Locate the cell with the specified text and output its [x, y] center coordinate. 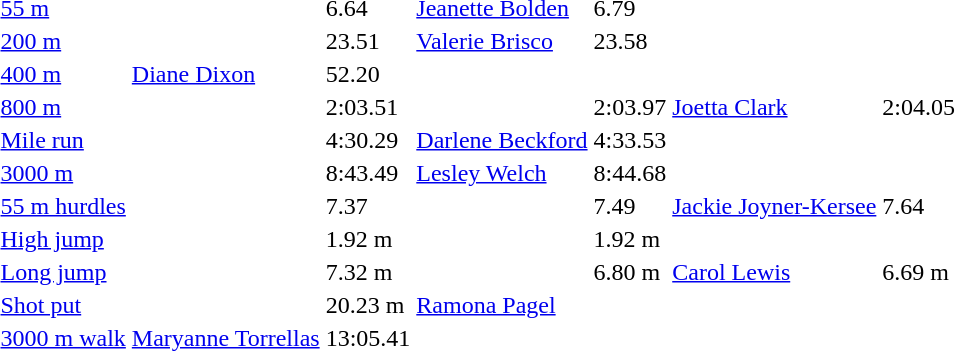
20.23 m [368, 305]
Carol Lewis [774, 272]
8:43.49 [368, 173]
7.32 m [368, 272]
Jackie Joyner-Kersee [774, 206]
6.80 m [630, 272]
Valerie Brisco [502, 41]
7.49 [630, 206]
Joetta Clark [774, 107]
Diane Dixon [226, 74]
52.20 [368, 74]
8:44.68 [630, 173]
Lesley Welch [502, 173]
23.58 [630, 41]
Darlene Beckford [502, 140]
23.51 [368, 41]
2:03.97 [630, 107]
Ramona Pagel [502, 305]
2:03.51 [368, 107]
4:30.29 [368, 140]
7.37 [368, 206]
4:33.53 [630, 140]
